From the cell containing the given text, extract its center point as (x, y) coordinate. 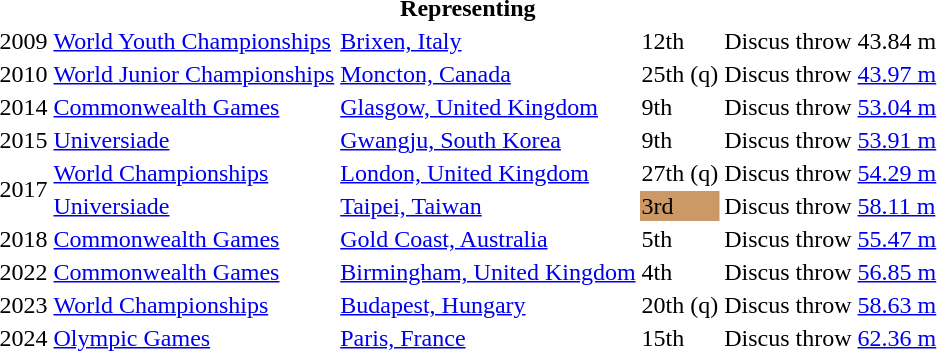
Brixen, Italy (488, 41)
World Youth Championships (194, 41)
Gold Coast, Australia (488, 239)
Moncton, Canada (488, 74)
Gwangju, South Korea (488, 140)
4th (680, 272)
5th (680, 239)
Taipei, Taiwan (488, 206)
London, United Kingdom (488, 173)
3rd (680, 206)
Budapest, Hungary (488, 305)
27th (q) (680, 173)
Birmingham, United Kingdom (488, 272)
25th (q) (680, 74)
Glasgow, United Kingdom (488, 107)
12th (680, 41)
World Junior Championships (194, 74)
20th (q) (680, 305)
